For the text-containing cell, return its midpoint in (x, y) coordinate format. 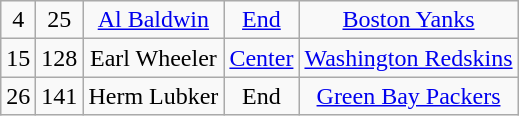
141 (60, 96)
Al Baldwin (154, 20)
Boston Yanks (408, 20)
26 (18, 96)
Green Bay Packers (408, 96)
Washington Redskins (408, 58)
25 (60, 20)
Earl Wheeler (154, 58)
128 (60, 58)
Herm Lubker (154, 96)
15 (18, 58)
4 (18, 20)
Center (262, 58)
